Return the [X, Y] coordinate for the center point of the cell that contains the specified text.  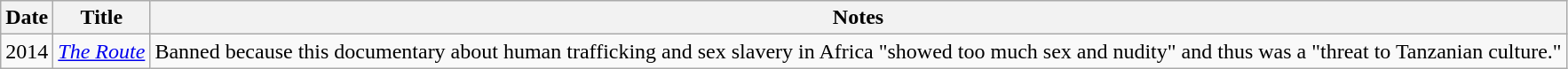
Date [27, 18]
The Route [101, 51]
Title [101, 18]
2014 [27, 51]
Notes [858, 18]
